Identify which cell holds the provided text, then report its [x, y] central coordinate. 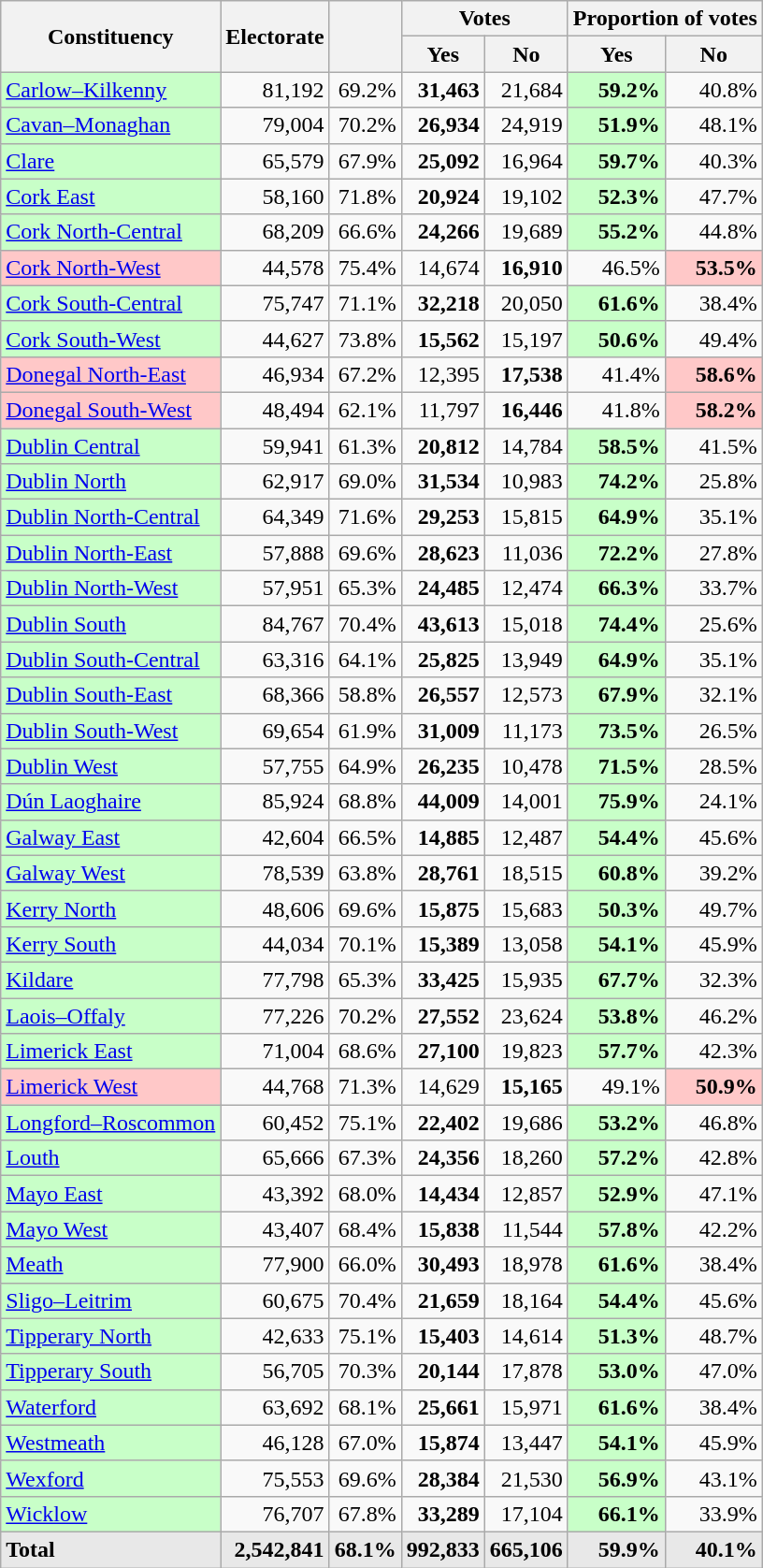
15,815 [525, 517]
48,494 [275, 410]
64.1% [365, 660]
15,971 [525, 1407]
52.3% [616, 196]
Dublin North-East [110, 553]
59.2% [616, 90]
17,538 [525, 374]
75,553 [275, 1478]
19,689 [525, 232]
61.3% [365, 446]
24,485 [443, 588]
49.1% [616, 1087]
55.2% [616, 232]
31,463 [443, 90]
27,100 [443, 1052]
57,888 [275, 553]
65,579 [275, 161]
Sligo–Leitrim [110, 1300]
85,924 [275, 802]
Donegal South-West [110, 410]
63,692 [275, 1407]
Dublin North [110, 482]
58.6% [713, 374]
14,001 [525, 802]
Cork North-Central [110, 232]
50.3% [616, 908]
69,654 [275, 731]
79,004 [275, 125]
Donegal North-East [110, 374]
81,192 [275, 90]
19,102 [525, 196]
15,165 [525, 1087]
13,949 [525, 660]
58.5% [616, 446]
Limerick East [110, 1052]
21,684 [525, 90]
52.9% [616, 1194]
39.2% [713, 873]
Dublin North-Central [110, 517]
Galway West [110, 873]
71.6% [365, 517]
28,623 [443, 553]
32,218 [443, 303]
58,160 [275, 196]
67.7% [616, 980]
13,447 [525, 1443]
Mayo West [110, 1229]
44,578 [275, 268]
14,434 [443, 1194]
25,092 [443, 161]
77,226 [275, 1015]
Limerick West [110, 1087]
77,900 [275, 1265]
Galway East [110, 837]
46,128 [275, 1443]
Dublin Central [110, 446]
40.3% [713, 161]
63,316 [275, 660]
46.5% [616, 268]
47.7% [713, 196]
17,878 [525, 1372]
53.2% [616, 1123]
26.5% [713, 731]
42,604 [275, 837]
44,009 [443, 802]
58.2% [713, 410]
77,798 [275, 980]
14,885 [443, 837]
Mayo East [110, 1194]
20,812 [443, 446]
31,009 [443, 731]
24,919 [525, 125]
47.1% [713, 1194]
57.2% [616, 1158]
31,534 [443, 482]
43.1% [713, 1478]
40.1% [713, 1549]
44.8% [713, 232]
33.9% [713, 1514]
Cavan–Monaghan [110, 125]
63.8% [365, 873]
26,557 [443, 695]
41.8% [616, 410]
62,917 [275, 482]
53.5% [713, 268]
48,606 [275, 908]
56,705 [275, 1372]
Cork South-Central [110, 303]
30,493 [443, 1265]
43,407 [275, 1229]
18,978 [525, 1265]
14,784 [525, 446]
66.5% [365, 837]
Waterford [110, 1407]
15,874 [443, 1443]
Kerry North [110, 908]
71.8% [365, 196]
24.1% [713, 802]
16,910 [525, 268]
44,627 [275, 339]
26,235 [443, 766]
71.1% [365, 303]
Constituency [110, 36]
53.0% [616, 1372]
18,164 [525, 1300]
20,144 [443, 1372]
66.6% [365, 232]
47.0% [713, 1372]
15,018 [525, 624]
27,552 [443, 1015]
24,356 [443, 1158]
42.3% [713, 1052]
Laois–Offaly [110, 1015]
11,544 [525, 1229]
Cork North-West [110, 268]
28,761 [443, 873]
41.5% [713, 446]
68.8% [365, 802]
15,389 [443, 944]
Louth [110, 1158]
Kerry South [110, 944]
11,797 [443, 410]
59.9% [616, 1549]
12,395 [443, 374]
11,173 [525, 731]
Longford–Roscommon [110, 1123]
15,683 [525, 908]
44,034 [275, 944]
Wexford [110, 1478]
67.3% [365, 1158]
12,474 [525, 588]
33.7% [713, 588]
32.3% [713, 980]
33,425 [443, 980]
49.4% [713, 339]
44,768 [275, 1087]
11,036 [525, 553]
60.8% [616, 873]
12,857 [525, 1194]
26,934 [443, 125]
10,983 [525, 482]
20,050 [525, 303]
14,614 [525, 1336]
Dún Laoghaire [110, 802]
53.8% [616, 1015]
21,659 [443, 1300]
15,562 [443, 339]
21,530 [525, 1478]
72.2% [616, 553]
15,875 [443, 908]
Total [110, 1549]
74.4% [616, 624]
10,478 [525, 766]
18,260 [525, 1158]
Kildare [110, 980]
46.8% [713, 1123]
Cork East [110, 196]
57,951 [275, 588]
14,674 [443, 268]
57,755 [275, 766]
70.1% [365, 944]
75.4% [365, 268]
Wicklow [110, 1514]
68,366 [275, 695]
41.4% [616, 374]
12,487 [525, 837]
43,613 [443, 624]
25.8% [713, 482]
16,964 [525, 161]
33,289 [443, 1514]
14,629 [443, 1087]
Westmeath [110, 1443]
69.2% [365, 90]
62.1% [365, 410]
71.5% [616, 766]
71,004 [275, 1052]
Votes [484, 19]
24,266 [443, 232]
46,934 [275, 374]
67.0% [365, 1443]
18,515 [525, 873]
57.8% [616, 1229]
16,446 [525, 410]
66.1% [616, 1514]
75,747 [275, 303]
25.6% [713, 624]
75.9% [616, 802]
25,825 [443, 660]
74.2% [616, 482]
51.9% [616, 125]
19,686 [525, 1123]
19,823 [525, 1052]
60,452 [275, 1123]
59.7% [616, 161]
665,106 [525, 1549]
67.8% [365, 1514]
64,349 [275, 517]
68.0% [365, 1194]
Electorate [275, 36]
32.1% [713, 695]
15,403 [443, 1336]
84,767 [275, 624]
59,941 [275, 446]
50.6% [616, 339]
Dublin South-West [110, 731]
28,384 [443, 1478]
70.3% [365, 1372]
71.3% [365, 1087]
Meath [110, 1265]
25,661 [443, 1407]
67.2% [365, 374]
68.6% [365, 1052]
69.0% [365, 482]
51.3% [616, 1336]
Dublin South-Central [110, 660]
49.7% [713, 908]
50.9% [713, 1087]
68.4% [365, 1229]
Dublin West [110, 766]
23,624 [525, 1015]
60,675 [275, 1300]
992,833 [443, 1549]
48.7% [713, 1336]
17,104 [525, 1514]
22,402 [443, 1123]
56.9% [616, 1478]
66.3% [616, 588]
12,573 [525, 695]
76,707 [275, 1514]
27.8% [713, 553]
48.1% [713, 125]
42,633 [275, 1336]
43,392 [275, 1194]
Dublin South-East [110, 695]
Proportion of votes [665, 19]
13,058 [525, 944]
73.8% [365, 339]
15,838 [443, 1229]
Dublin North-West [110, 588]
Tipperary North [110, 1336]
Carlow–Kilkenny [110, 90]
Clare [110, 161]
73.5% [616, 731]
42.2% [713, 1229]
58.8% [365, 695]
57.7% [616, 1052]
Tipperary South [110, 1372]
Cork South-West [110, 339]
29,253 [443, 517]
66.0% [365, 1265]
42.8% [713, 1158]
46.2% [713, 1015]
68,209 [275, 232]
61.9% [365, 731]
15,197 [525, 339]
28.5% [713, 766]
Dublin South [110, 624]
20,924 [443, 196]
2,542,841 [275, 1549]
15,935 [525, 980]
40.8% [713, 90]
65,666 [275, 1158]
78,539 [275, 873]
